Return [x, y] of the center of cell containing provided text 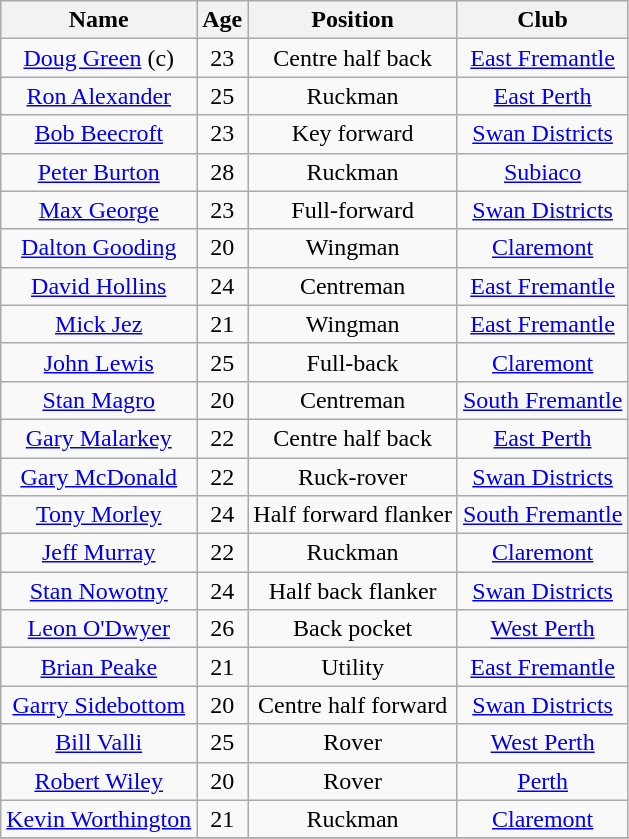
David Hollins [99, 286]
Gary McDonald [99, 477]
Ruck-rover [353, 477]
Position [353, 20]
Centre half forward [353, 705]
Leon O'Dwyer [99, 629]
Stan Magro [99, 400]
Stan Nowotny [99, 591]
Dalton Gooding [99, 248]
Kevin Worthington [99, 819]
Back pocket [353, 629]
Jeff Murray [99, 553]
John Lewis [99, 362]
Full-forward [353, 210]
Age [222, 20]
Doug Green (c) [99, 58]
Half forward flanker [353, 515]
Subiaco [542, 172]
Perth [542, 781]
Bob Beecroft [99, 134]
Key forward [353, 134]
Club [542, 20]
Robert Wiley [99, 781]
Ron Alexander [99, 96]
28 [222, 172]
Gary Malarkey [99, 438]
Mick Jez [99, 324]
Full-back [353, 362]
Utility [353, 667]
Garry Sidebottom [99, 705]
26 [222, 629]
Name [99, 20]
Max George [99, 210]
Bill Valli [99, 743]
Brian Peake [99, 667]
Peter Burton [99, 172]
Half back flanker [353, 591]
Tony Morley [99, 515]
